Return [x, y] of the center of cell containing provided text 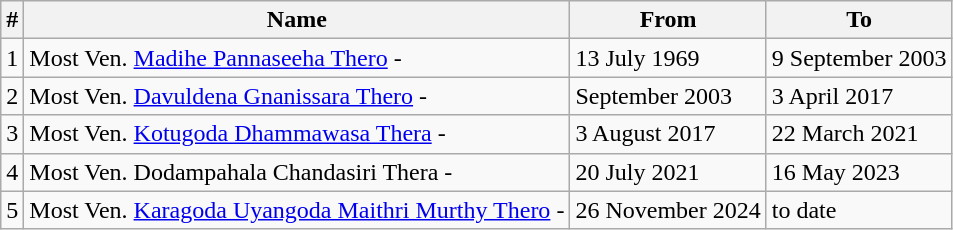
# [12, 20]
Name [297, 20]
4 [12, 172]
to date [859, 210]
22 March 2021 [859, 134]
5 [12, 210]
3 August 2017 [668, 134]
Most Ven. Davuldena Gnanissara Thero - [297, 96]
3 April 2017 [859, 96]
Most Ven. Dodampahala Chandasiri Thera - [297, 172]
September 2003 [668, 96]
To [859, 20]
Most Ven. Madihe Pannaseeha Thero - [297, 58]
9 September 2003 [859, 58]
1 [12, 58]
13 July 1969 [668, 58]
From [668, 20]
3 [12, 134]
16 May 2023 [859, 172]
2 [12, 96]
Most Ven. Karagoda Uyangoda Maithri Murthy Thero - [297, 210]
Most Ven. Kotugoda Dhammawasa Thera - [297, 134]
26 November 2024 [668, 210]
20 July 2021 [668, 172]
